From the cell containing the given text, extract its center point as [X, Y] coordinate. 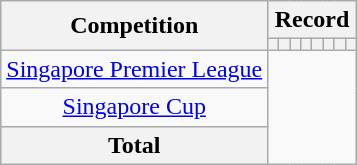
Total [134, 145]
Record [312, 20]
Singapore Premier League [134, 69]
Singapore Cup [134, 107]
Competition [134, 26]
